Output the (X, Y) coordinate of the center of the cell containing the given text.  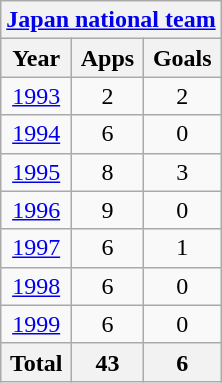
1 (182, 248)
43 (108, 362)
3 (182, 172)
1996 (36, 210)
Japan national team (111, 20)
1999 (36, 324)
1995 (36, 172)
9 (108, 210)
Apps (108, 58)
Goals (182, 58)
1993 (36, 96)
1994 (36, 134)
Year (36, 58)
Total (36, 362)
1998 (36, 286)
1997 (36, 248)
8 (108, 172)
